Determine the [x, y] coordinate at the center of the cell enclosing the given text.  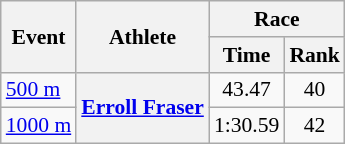
500 m [38, 90]
42 [314, 126]
Erroll Fraser [142, 108]
43.47 [246, 90]
Event [38, 36]
40 [314, 90]
Athlete [142, 36]
1000 m [38, 126]
Rank [314, 55]
Race [277, 19]
1:30.59 [246, 126]
Time [246, 55]
